Pinpoint the cell where the given text exists, returning its [x, y] midpoint coordinate. 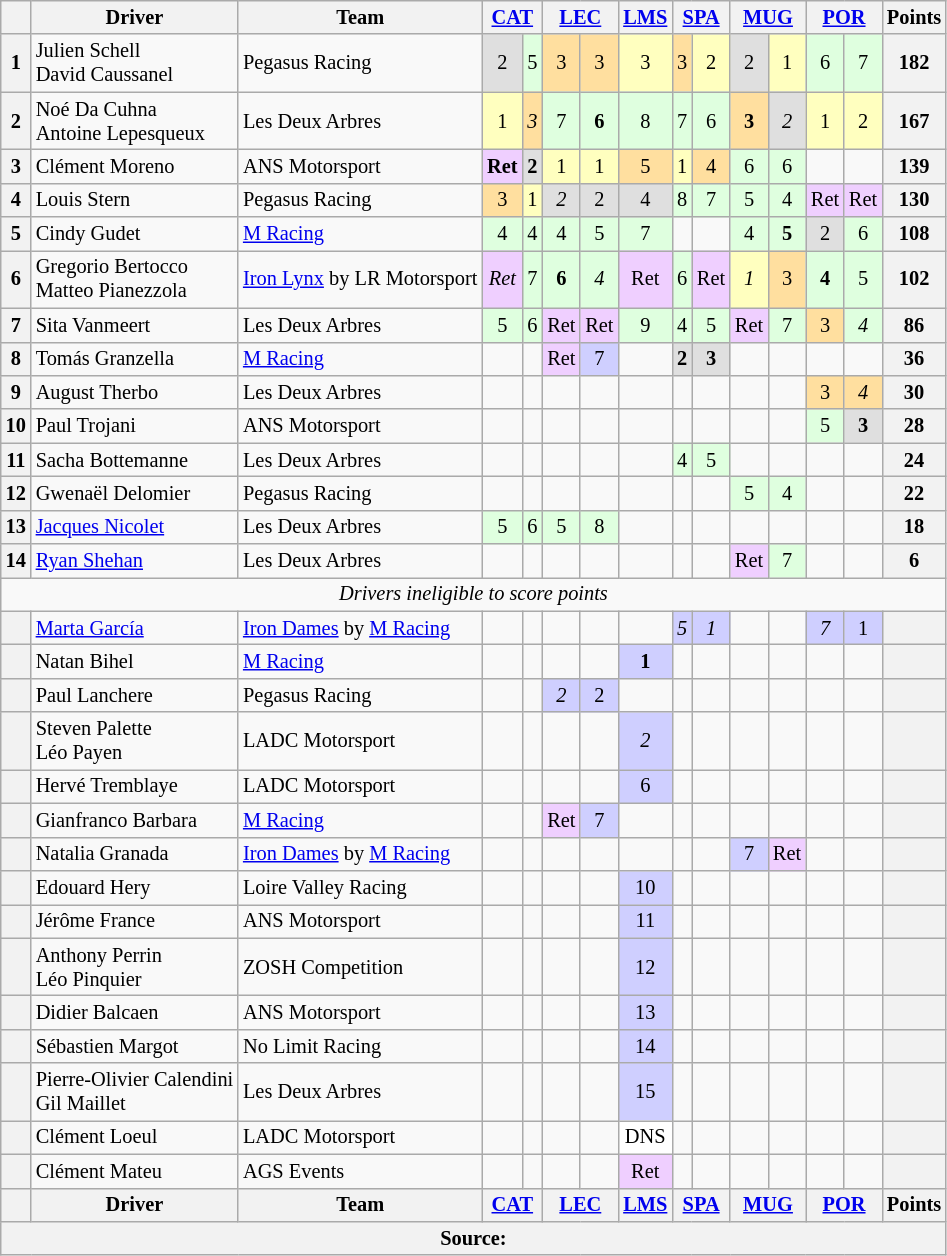
Gwenaël Delomier [134, 493]
Source: [474, 1238]
182 [914, 63]
139 [914, 166]
Clément Moreno [134, 166]
Clément Mateu [134, 1171]
August Therbo [134, 392]
Cindy Gudet [134, 234]
Sacha Bottemanne [134, 460]
28 [914, 426]
Edouard Hery [134, 887]
No Limit Racing [360, 1046]
Didier Balcaen [134, 1012]
Gregorio Bertocco Matteo Pianezzola [134, 279]
Paul Trojani [134, 426]
Iron Lynx by LR Motorsport [360, 279]
108 [914, 234]
86 [914, 325]
Loire Valley Racing [360, 887]
Hervé Tremblaye [134, 786]
Sébastien Margot [134, 1046]
Pierre-Olivier Calendini Gil Maillet [134, 1092]
Steven Palette Léo Payen [134, 741]
Tomás Granzella [134, 359]
Jacques Nicolet [134, 527]
Gianfranco Barbara [134, 820]
Noé Da Cuhna Antoine Lepesqueux [134, 121]
Natalia Granada [134, 854]
Julien Schell David Caussanel [134, 63]
DNS [645, 1137]
Ryan Shehan [134, 561]
Louis Stern [134, 200]
130 [914, 200]
Jérôme France [134, 921]
22 [914, 493]
24 [914, 460]
18 [914, 527]
Clément Loeul [134, 1137]
Anthony Perrin Léo Pinquier [134, 967]
Paul Lanchere [134, 695]
30 [914, 392]
AGS Events [360, 1171]
ZOSH Competition [360, 967]
Natan Bihel [134, 661]
15 [645, 1092]
167 [914, 121]
Drivers ineligible to score points [474, 594]
Marta García [134, 628]
102 [914, 279]
Sita Vanmeert [134, 325]
36 [914, 359]
